Detect which cell encompasses the target text, then output its (X, Y) center coordinate. 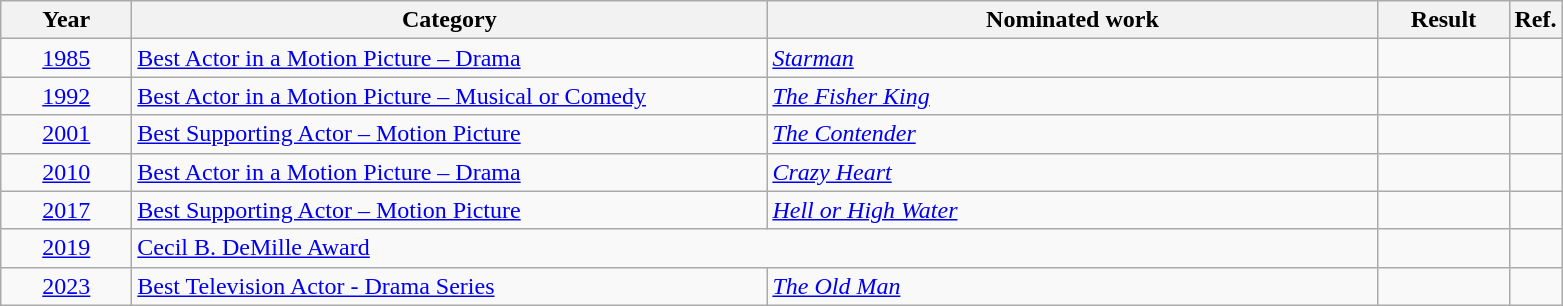
Hell or High Water (1072, 210)
2017 (66, 210)
1985 (66, 58)
The Contender (1072, 134)
The Old Man (1072, 286)
The Fisher King (1072, 96)
1992 (66, 96)
Best Actor in a Motion Picture – Musical or Comedy (450, 96)
Nominated work (1072, 20)
Cecil B. DeMille Award (755, 248)
2001 (66, 134)
Best Television Actor - Drama Series (450, 286)
Crazy Heart (1072, 172)
Ref. (1536, 20)
Year (66, 20)
2019 (66, 248)
Starman (1072, 58)
Result (1444, 20)
2023 (66, 286)
Category (450, 20)
2010 (66, 172)
